For the text-containing cell, return its midpoint in [x, y] coordinate format. 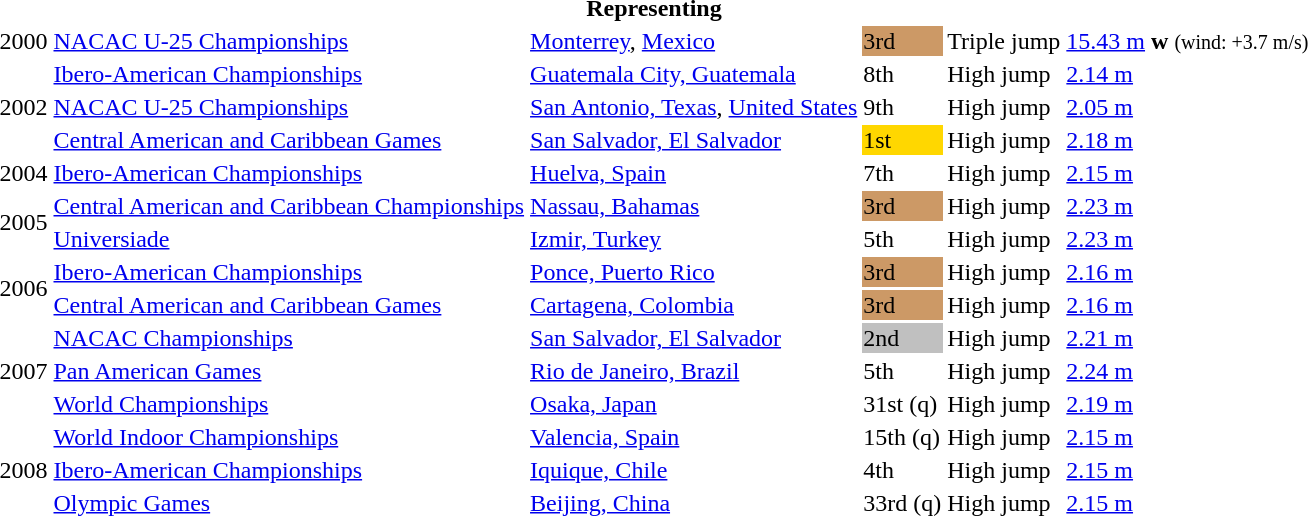
9th [902, 107]
San Antonio, Texas, United States [694, 107]
Huelva, Spain [694, 173]
Osaka, Japan [694, 404]
Ponce, Puerto Rico [694, 272]
Rio de Janeiro, Brazil [694, 371]
World Indoor Championships [289, 437]
8th [902, 74]
7th [902, 173]
Pan American Games [289, 371]
Monterrey, Mexico [694, 41]
Cartagena, Colombia [694, 305]
Iquique, Chile [694, 470]
2nd [902, 338]
15th (q) [902, 437]
Guatemala City, Guatemala [694, 74]
1st [902, 140]
NACAC Championships [289, 338]
Central American and Caribbean Championships [289, 206]
Nassau, Bahamas [694, 206]
Universiade [289, 239]
31st (q) [902, 404]
Valencia, Spain [694, 437]
4th [902, 470]
World Championships [289, 404]
Triple jump [1004, 41]
Izmir, Turkey [694, 239]
